Return the [x, y] coordinate for the center point of the cell that contains the specified text.  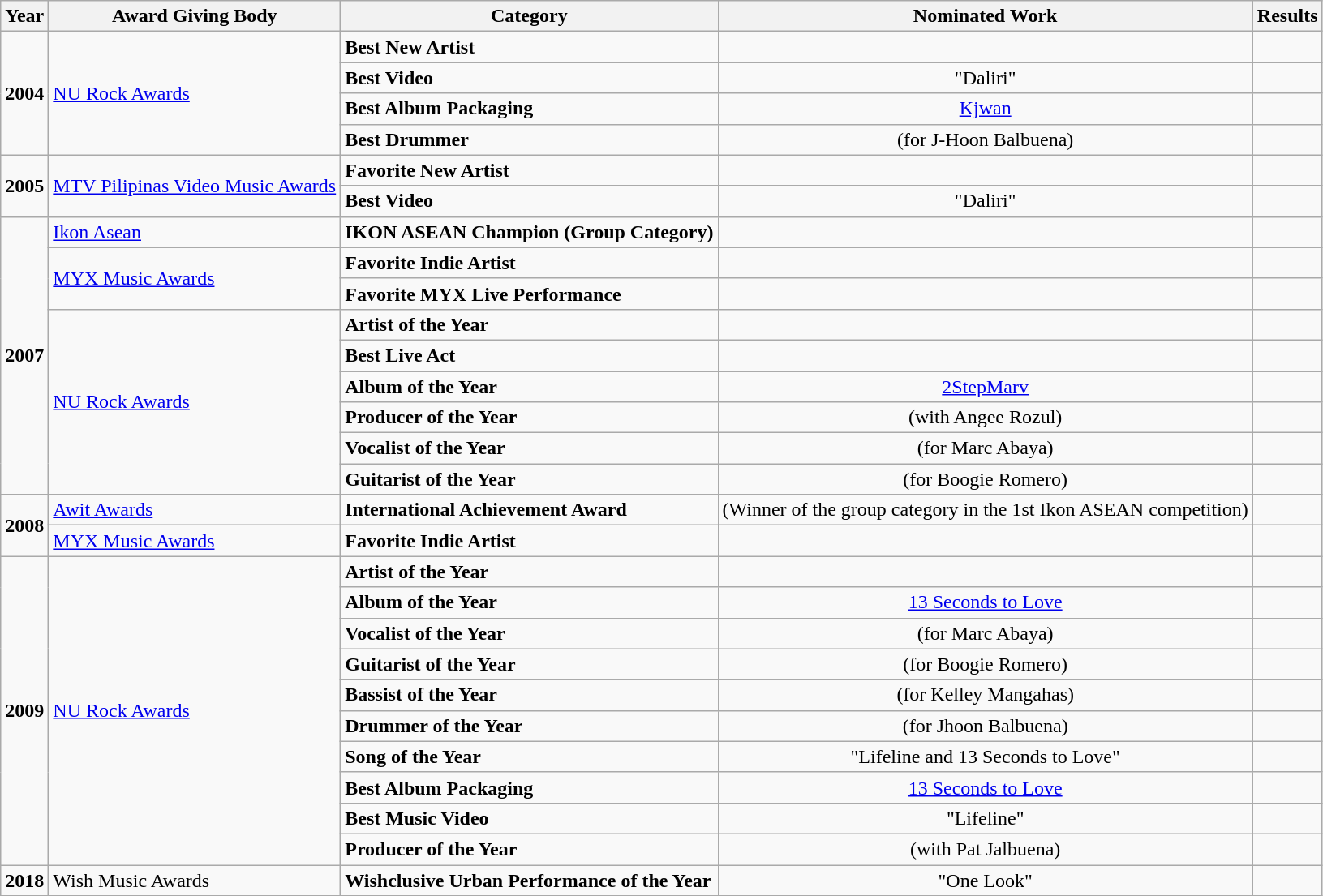
IKON ASEAN Champion (Group Category) [529, 232]
MTV Pilipinas Video Music Awards [195, 186]
Best Music Video [529, 818]
Best Drummer [529, 139]
Nominated Work [985, 16]
Year [24, 16]
(with Pat Jalbuena) [985, 849]
(for Jhoon Balbuena) [985, 726]
2009 [24, 710]
Kjwan [985, 109]
Bassist of the Year [529, 695]
Category [529, 16]
Song of the Year [529, 757]
2004 [24, 93]
Wish Music Awards [195, 880]
Best New Artist [529, 47]
(Winner of the group category in the 1st Ikon ASEAN competition) [985, 510]
(with Angee Rozul) [985, 418]
"One Look" [985, 880]
(for J-Hoon Balbuena) [985, 139]
Best Live Act [529, 355]
"Lifeline and 13 Seconds to Love" [985, 757]
International Achievement Award [529, 510]
2018 [24, 880]
(for Kelley Mangahas) [985, 695]
Ikon Asean [195, 232]
Favorite MYX Live Performance [529, 294]
"Lifeline" [985, 818]
2StepMarv [985, 387]
2007 [24, 355]
Award Giving Body [195, 16]
Wishclusive Urban Performance of the Year [529, 880]
Favorite New Artist [529, 170]
Results [1287, 16]
2005 [24, 186]
Awit Awards [195, 510]
2008 [24, 525]
Drummer of the Year [529, 726]
